Output the (X, Y) coordinate of the center of the cell containing the given text.  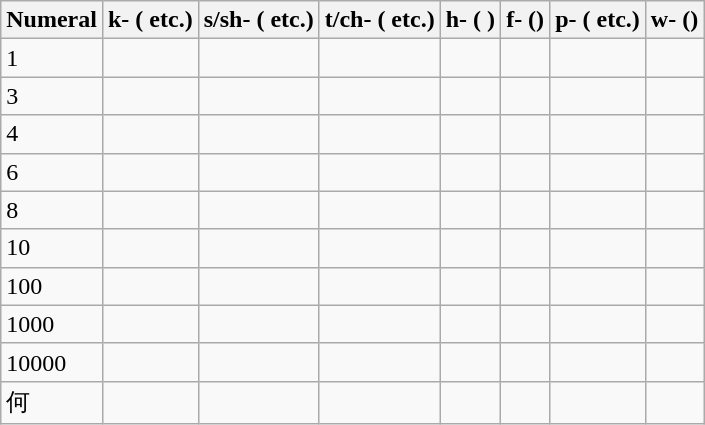
w- () (674, 20)
3 (52, 96)
10 (52, 248)
1000 (52, 324)
Numeral (52, 20)
f- () (526, 20)
8 (52, 210)
何 (52, 402)
t/ch- ( etc.) (380, 20)
4 (52, 134)
s/sh- ( etc.) (258, 20)
p- ( etc.) (598, 20)
1 (52, 58)
h- ( ) (470, 20)
10000 (52, 362)
k- ( etc.) (150, 20)
6 (52, 172)
100 (52, 286)
